From the cell containing the given text, extract its center point as [X, Y] coordinate. 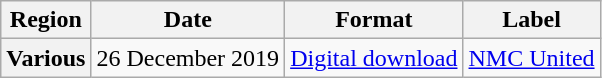
Various [46, 58]
Date [188, 20]
NMC United [532, 58]
Digital download [374, 58]
Format [374, 20]
Region [46, 20]
Label [532, 20]
26 December 2019 [188, 58]
